Return the (X, Y) coordinate for the center point of the cell that contains the specified text.  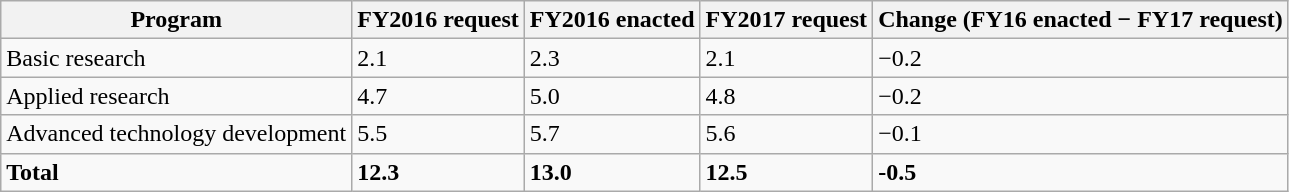
Change (FY16 enacted − FY17 request) (1081, 20)
FY2016 enacted (612, 20)
5.6 (786, 134)
13.0 (612, 172)
12.3 (438, 172)
5.5 (438, 134)
Advanced technology development (176, 134)
FY2017 request (786, 20)
Program (176, 20)
-0.5 (1081, 172)
Applied research (176, 96)
Total (176, 172)
4.8 (786, 96)
5.7 (612, 134)
5.0 (612, 96)
12.5 (786, 172)
Basic research (176, 58)
2.3 (612, 58)
FY2016 request (438, 20)
4.7 (438, 96)
−0.1 (1081, 134)
